Search for the cell housing the specified text and yield its (X, Y) center coordinate. 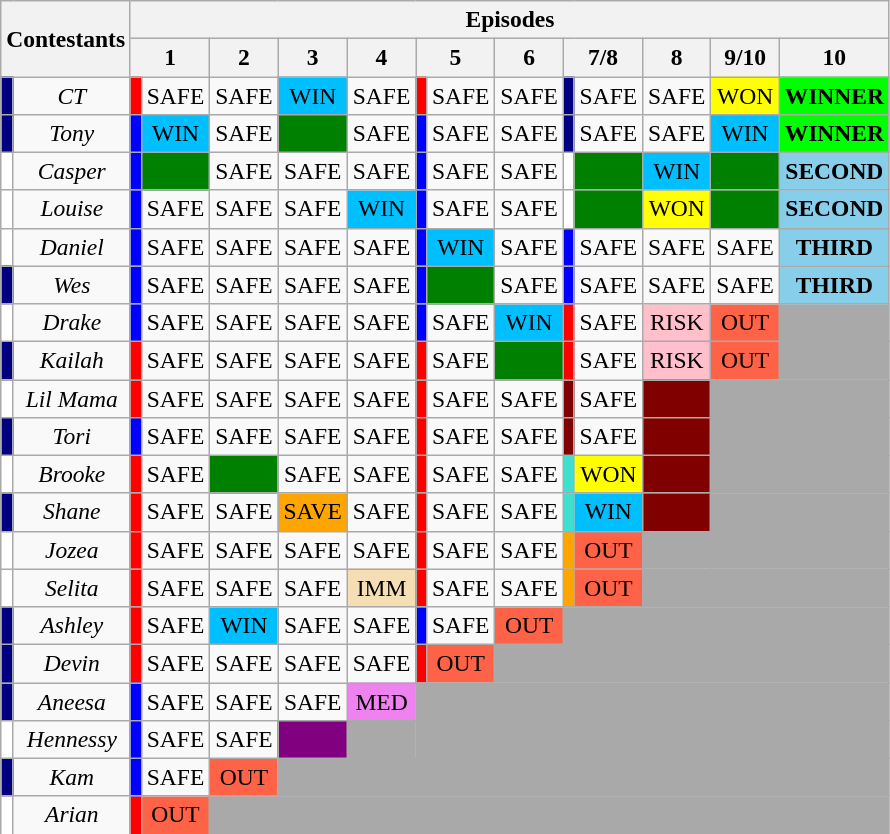
5 (456, 57)
IMM (381, 588)
Lil Mama (72, 398)
CT (72, 95)
Ashley (72, 625)
10 (834, 57)
Shane (72, 512)
Arian (72, 815)
Louise (72, 209)
Casper (72, 171)
Kailah (72, 360)
Aneesa (72, 701)
Jozea (72, 550)
Tori (72, 436)
8 (677, 57)
Hennessy (72, 739)
Tony (72, 133)
MED (381, 701)
Selita (72, 588)
Episodes (510, 19)
4 (381, 57)
Brooke (72, 474)
3 (312, 57)
SAVE (312, 512)
9/10 (745, 57)
6 (529, 57)
Drake (72, 322)
Daniel (72, 247)
1 (170, 57)
Contestants (66, 38)
Devin (72, 663)
Kam (72, 777)
7/8 (602, 57)
Wes (72, 285)
2 (244, 57)
